From the cell containing the given text, extract its center point as [x, y] coordinate. 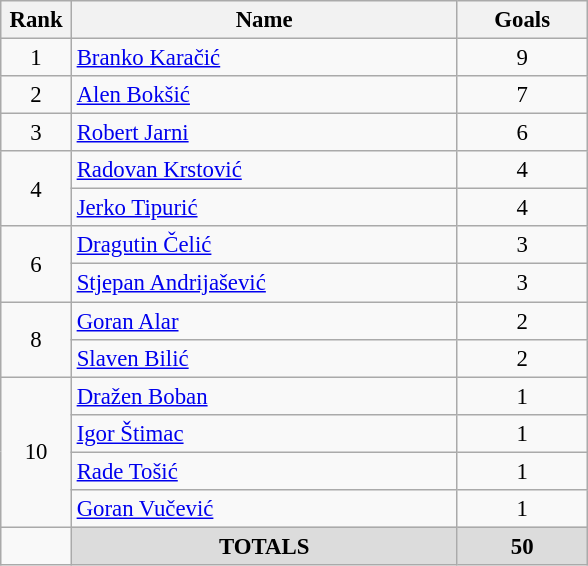
Dražen Boban [264, 396]
Robert Jarni [264, 133]
8 [36, 340]
Alen Bokšić [264, 95]
Rank [36, 20]
Dragutin Čelić [264, 245]
TOTALS [264, 546]
Goals [522, 20]
Goran Vučević [264, 509]
Goran Alar [264, 321]
Radovan Krstović [264, 170]
Rade Tošić [264, 471]
7 [522, 95]
Branko Karačić [264, 58]
Name [264, 20]
Slaven Bilić [264, 358]
Jerko Tipurić [264, 208]
50 [522, 546]
9 [522, 58]
10 [36, 452]
Stjepan Andrijašević [264, 283]
Igor Štimac [264, 433]
